Pinpoint the cell where the given text exists, returning its (X, Y) midpoint coordinate. 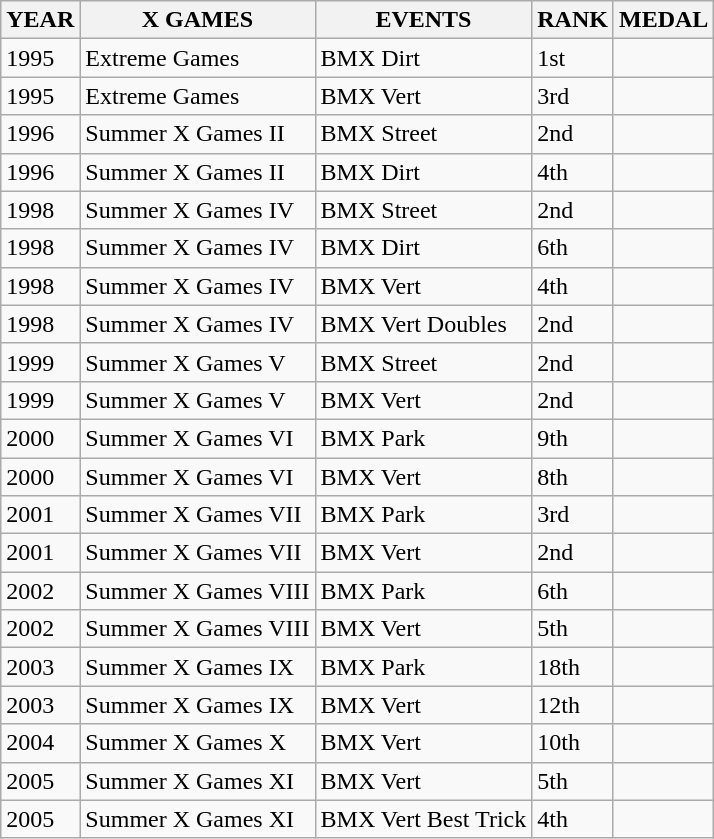
18th (573, 667)
1st (573, 58)
RANK (573, 20)
EVENTS (424, 20)
Summer X Games X (198, 743)
YEAR (40, 20)
BMX Vert Doubles (424, 324)
BMX Vert Best Trick (424, 819)
10th (573, 743)
8th (573, 477)
X GAMES (198, 20)
9th (573, 438)
2004 (40, 743)
12th (573, 705)
MEDAL (663, 20)
